Provide the (X, Y) coordinate of the cell's center where the given text is located.  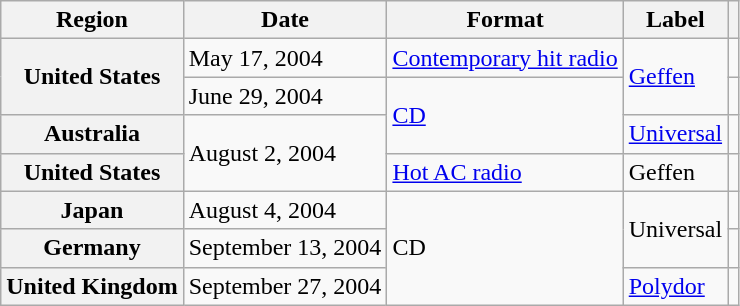
Polydor (675, 286)
September 27, 2004 (285, 286)
Format (505, 20)
Germany (92, 248)
Contemporary hit radio (505, 58)
September 13, 2004 (285, 248)
Japan (92, 210)
Region (92, 20)
Hot AC radio (505, 172)
June 29, 2004 (285, 96)
Date (285, 20)
United Kingdom (92, 286)
August 2, 2004 (285, 153)
Australia (92, 134)
May 17, 2004 (285, 58)
August 4, 2004 (285, 210)
Label (675, 20)
